Identify which cell holds the provided text, then report its [x, y] central coordinate. 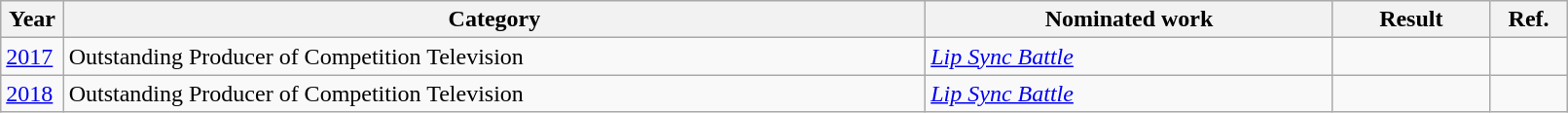
Year [32, 19]
Ref. [1528, 19]
2017 [32, 56]
Category [494, 19]
2018 [32, 94]
Nominated work [1129, 19]
Result [1411, 19]
